Pinpoint the cell where the given text exists, returning its (x, y) midpoint coordinate. 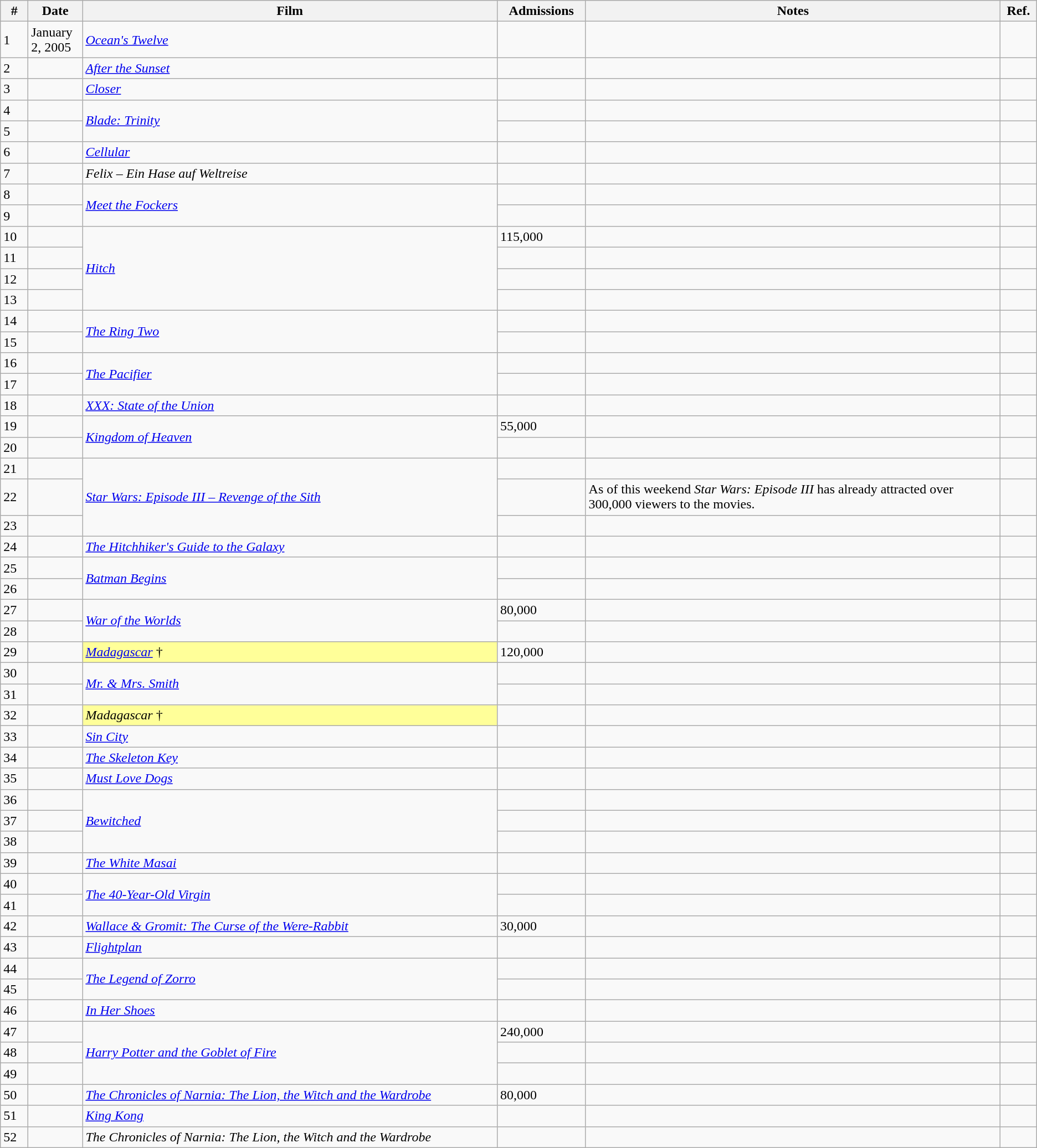
31 (14, 694)
24 (14, 547)
4 (14, 110)
34 (14, 758)
Must Love Dogs (290, 779)
30,000 (541, 926)
48 (14, 1053)
51 (14, 1116)
35 (14, 779)
46 (14, 1011)
11 (14, 258)
The White Masai (290, 863)
36 (14, 800)
44 (14, 969)
Bewitched (290, 821)
14 (14, 321)
10 (14, 236)
16 (14, 363)
3 (14, 89)
15 (14, 342)
21 (14, 469)
Ocean's Twelve (290, 40)
Batman Begins (290, 578)
28 (14, 631)
18 (14, 405)
Mr. & Mrs. Smith (290, 684)
Cellular (290, 152)
Sin City (290, 737)
Felix – Ein Hase auf Weltreise (290, 173)
# (14, 11)
1 (14, 40)
115,000 (541, 236)
27 (14, 610)
Star Wars: Episode III – Revenge of the Sith (290, 497)
January 2, 2005 (55, 40)
47 (14, 1032)
23 (14, 526)
49 (14, 1074)
Meet the Fockers (290, 205)
Ref. (1019, 11)
9 (14, 215)
17 (14, 384)
42 (14, 926)
Notes (793, 11)
The Skeleton Key (290, 758)
Hitch (290, 268)
Closer (290, 89)
39 (14, 863)
XXX: State of the Union (290, 405)
In Her Shoes (290, 1011)
The 40-Year-Old Virgin (290, 894)
As of this weekend Star Wars: Episode III has already attracted over 300,000 viewers to the movies. (793, 497)
38 (14, 842)
26 (14, 589)
33 (14, 737)
43 (14, 947)
Date (55, 11)
5 (14, 131)
29 (14, 652)
The Hitchhiker's Guide to the Galaxy (290, 547)
37 (14, 821)
40 (14, 884)
War of the Worlds (290, 620)
Film (290, 11)
19 (14, 426)
Kingdom of Heaven (290, 437)
Blade: Trinity (290, 121)
The Ring Two (290, 332)
22 (14, 497)
The Pacifier (290, 374)
2 (14, 68)
Flightplan (290, 947)
Admissions (541, 11)
32 (14, 715)
45 (14, 990)
12 (14, 279)
20 (14, 447)
After the Sunset (290, 68)
8 (14, 194)
King Kong (290, 1116)
6 (14, 152)
50 (14, 1095)
25 (14, 568)
Harry Potter and the Goblet of Fire (290, 1053)
7 (14, 173)
30 (14, 673)
Wallace & Gromit: The Curse of the Were-Rabbit (290, 926)
240,000 (541, 1032)
41 (14, 905)
The Legend of Zorro (290, 979)
120,000 (541, 652)
13 (14, 300)
52 (14, 1137)
55,000 (541, 426)
